Scan for the cell matching the given text and deliver its (x, y) coordinate at center. 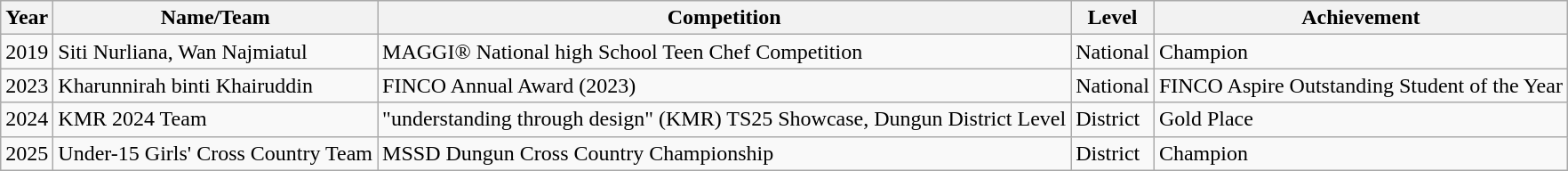
Competition (724, 18)
FINCO Annual Award (2023) (724, 85)
2023 (27, 85)
Gold Place (1360, 119)
FINCO Aspire Outstanding Student of the Year (1360, 85)
MSSD Dungun Cross Country Championship (724, 153)
MAGGI® National high School Teen Chef Competition (724, 52)
2019 (27, 52)
"understanding through design" (KMR) TS25 Showcase, Dungun District Level (724, 119)
KMR 2024 Team (215, 119)
2025 (27, 153)
Year (27, 18)
Siti Nurliana, Wan Najmiatul (215, 52)
Achievement (1360, 18)
Name/Team (215, 18)
Under-15 Girls' Cross Country Team (215, 153)
Kharunnirah binti Khairuddin (215, 85)
Level (1113, 18)
2024 (27, 119)
